Search for the cell housing the specified text and yield its (x, y) center coordinate. 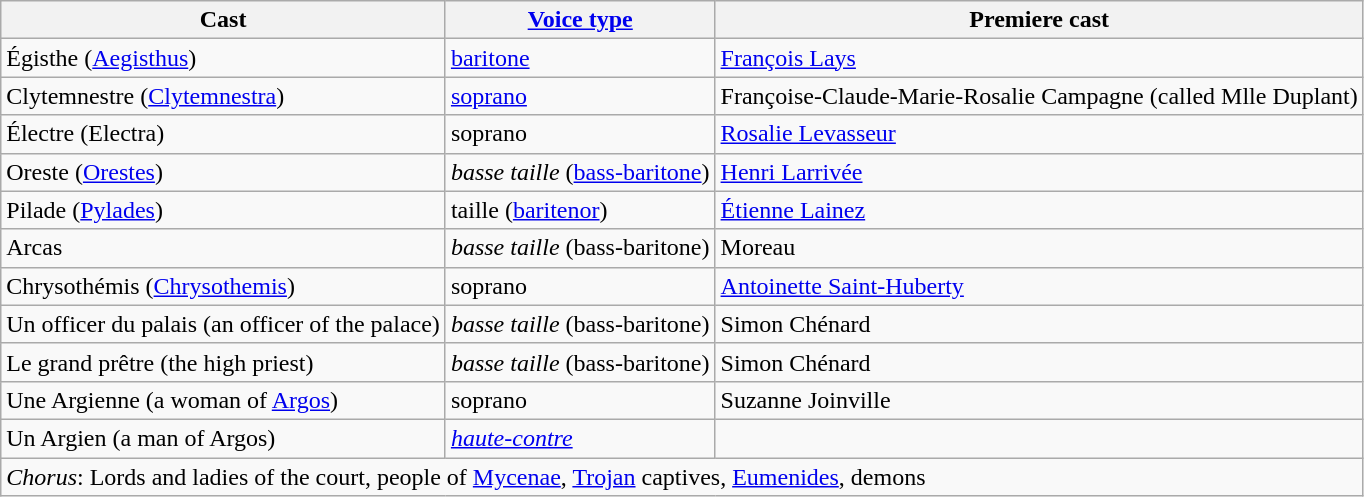
Premiere cast (1039, 20)
haute-contre (580, 438)
Suzanne Joinville (1039, 400)
Égisthe (Aegisthus) (224, 58)
Rosalie Levasseur (1039, 134)
Antoinette Saint-Huberty (1039, 286)
Françoise-Claude-Marie-Rosalie Campagne (called Mlle Duplant) (1039, 96)
Électre (Electra) (224, 134)
Le grand prêtre (the high priest) (224, 362)
taille (baritenor) (580, 210)
Étienne Lainez (1039, 210)
Un Argien (a man of Argos) (224, 438)
Moreau (1039, 248)
François Lays (1039, 58)
Chrysothémis (Chrysothemis) (224, 286)
Cast (224, 20)
Clytemnestre (Clytemnestra) (224, 96)
Oreste (Orestes) (224, 172)
baritone (580, 58)
Une Argienne (a woman of Argos) (224, 400)
Arcas (224, 248)
Chorus: Lords and ladies of the court, people of Mycenae, Trojan captives, Eumenides, demons (682, 477)
Voice type (580, 20)
Un officer du palais (an officer of the palace) (224, 324)
Henri Larrivée (1039, 172)
Pilade (Pylades) (224, 210)
